Scan for the cell matching the given text and deliver its (X, Y) coordinate at center. 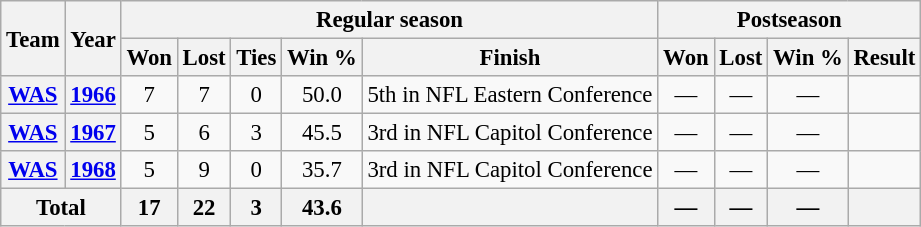
43.6 (322, 208)
5th in NFL Eastern Conference (510, 95)
Total (61, 208)
22 (204, 208)
17 (149, 208)
50.0 (322, 95)
Result (884, 58)
1968 (93, 170)
35.7 (322, 170)
Postseason (790, 20)
45.5 (322, 133)
Ties (256, 58)
1967 (93, 133)
Team (33, 38)
9 (204, 170)
6 (204, 133)
Regular season (390, 20)
Year (93, 38)
Finish (510, 58)
1966 (93, 95)
